From the cell containing the given text, extract its center point as [X, Y] coordinate. 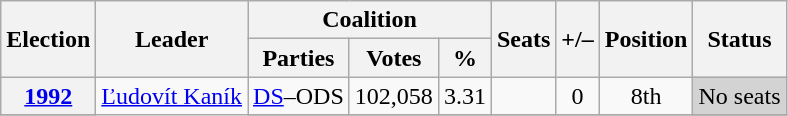
Position [646, 39]
8th [646, 96]
Coalition [370, 20]
3.31 [464, 96]
No seats [740, 96]
102,058 [394, 96]
Seats [523, 39]
DS–ODS [299, 96]
Votes [394, 58]
1992 [48, 96]
Status [740, 39]
Parties [299, 58]
Ľudovít Kaník [172, 96]
0 [578, 96]
% [464, 58]
Leader [172, 39]
Election [48, 39]
+/– [578, 39]
